Provide the (x, y) coordinate of the cell's center where the given text is located.  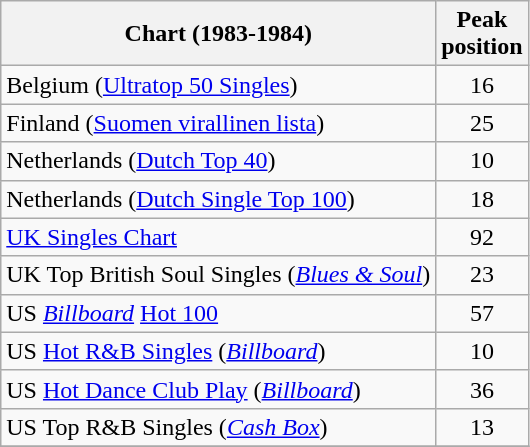
16 (482, 85)
UK Top British Soul Singles (Blues & Soul) (218, 275)
Chart (1983-1984) (218, 34)
25 (482, 123)
Belgium (Ultratop 50 Singles) (218, 85)
US Top R&B Singles (Cash Box) (218, 427)
Peakposition (482, 34)
18 (482, 199)
92 (482, 237)
Netherlands (Dutch Single Top 100) (218, 199)
Netherlands (Dutch Top 40) (218, 161)
US Hot Dance Club Play (Billboard) (218, 389)
57 (482, 313)
UK Singles Chart (218, 237)
Finland (Suomen virallinen lista) (218, 123)
13 (482, 427)
23 (482, 275)
36 (482, 389)
US Hot R&B Singles (Billboard) (218, 351)
US Billboard Hot 100 (218, 313)
